Detect which cell encompasses the target text, then output its [x, y] center coordinate. 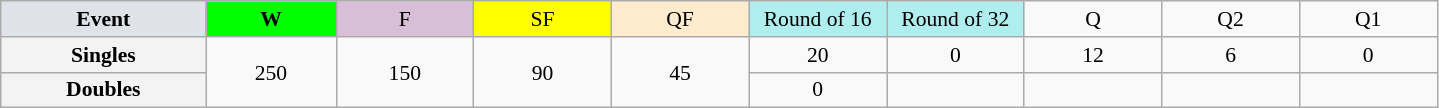
Event [104, 19]
150 [405, 72]
W [271, 19]
F [405, 19]
SF [543, 19]
45 [680, 72]
Q [1093, 19]
Singles [104, 55]
90 [543, 72]
QF [680, 19]
12 [1093, 55]
Q1 [1368, 19]
Round of 32 [955, 19]
Round of 16 [818, 19]
Q2 [1231, 19]
250 [271, 72]
6 [1231, 55]
Doubles [104, 90]
20 [818, 55]
